Return the [X, Y] coordinate for the center point of the cell that contains the specified text.  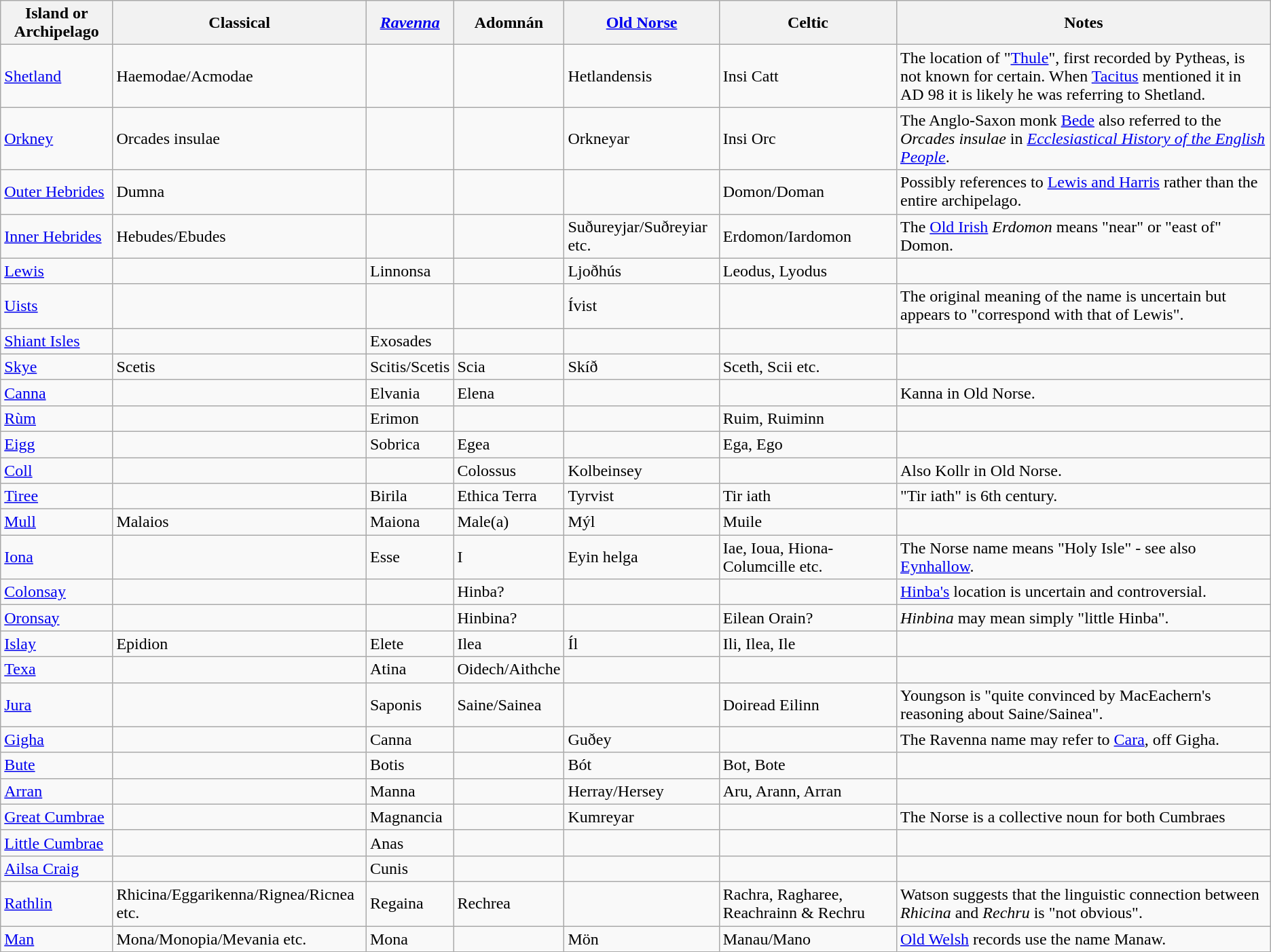
Egea [509, 444]
Erdomon/Iardomon [808, 236]
Islay [57, 644]
Shiant Isles [57, 341]
Old Norse [642, 23]
Ailsa Craig [57, 868]
Esse [409, 557]
Cunis [409, 868]
Ravenna [409, 23]
Eyin helga [642, 557]
Watson suggests that the linguistic connection between Rhicina and Rechru is "not obvious". [1084, 903]
Skye [57, 367]
Oidech/Aithche [509, 670]
Dumna [240, 191]
Eigg [57, 444]
Ljoðhús [642, 271]
Sobrica [409, 444]
Epidion [240, 644]
Ilea [509, 644]
Scitis/Scetis [409, 367]
Hetlandensis [642, 76]
Also Kollr in Old Norse. [1084, 471]
Shetland [57, 76]
Manna [409, 791]
Leodus, Lyodus [808, 271]
Mona [409, 939]
Uists [57, 306]
Tir iath [808, 496]
The Anglo-Saxon monk Bede also referred to the Orcades insulae in Ecclesiastical History of the English People. [1084, 139]
Kolbeinsey [642, 471]
Anas [409, 843]
Ívist [642, 306]
Colonsay [57, 592]
Colossus [509, 471]
Elena [509, 392]
Orkney [57, 139]
Insi Catt [808, 76]
Birila [409, 496]
Outer Hebrides [57, 191]
Little Cumbrae [57, 843]
The Old Irish Erdomon means "near" or "east of" Domon. [1084, 236]
Rechrea [509, 903]
The Norse is a collective noun for both Cumbraes [1084, 817]
Ethica Terra [509, 496]
Mona/Monopia/Mevania etc. [240, 939]
Jura [57, 705]
Adomnán [509, 23]
Erimon [409, 418]
Texa [57, 670]
Iona [57, 557]
Bute [57, 765]
Lewis [57, 271]
Ruim, Ruiminn [808, 418]
"Tir iath" is 6th century. [1084, 496]
Magnancia [409, 817]
Kumreyar [642, 817]
Rhicina/Eggarikenna/Rignea/Ricnea etc. [240, 903]
Hinba's location is uncertain and controversial. [1084, 592]
Herray/Hersey [642, 791]
Elvania [409, 392]
Atina [409, 670]
Hebudes/Ebudes [240, 236]
Hinba? [509, 592]
Orcades insulae [240, 139]
Guðey [642, 739]
Gigha [57, 739]
Bot, Bote [808, 765]
Tiree [57, 496]
Coll [57, 471]
Malaios [240, 522]
Suðureyjar/Suðreyiar etc. [642, 236]
Eilean Orain? [808, 618]
Mön [642, 939]
The Norse name means "Holy Isle" - see also Eynhallow. [1084, 557]
The Ravenna name may refer to Cara, off Gigha. [1084, 739]
Aru, Arann, Arran [808, 791]
Old Welsh records use the name Manaw. [1084, 939]
Scia [509, 367]
Maiona [409, 522]
Sceth, Scii etc. [808, 367]
Hinbina? [509, 618]
Orkneyar [642, 139]
Saine/Sainea [509, 705]
Arran [57, 791]
Exosades [409, 341]
Saponis [409, 705]
Kanna in Old Norse. [1084, 392]
Rùm [57, 418]
Inner Hebrides [57, 236]
Domon/Doman [808, 191]
Oronsay [57, 618]
Male(a) [509, 522]
Great Cumbrae [57, 817]
Rachra, Ragharee, Reachrainn & Rechru [808, 903]
Elete [409, 644]
Regaina [409, 903]
Mýl [642, 522]
Man [57, 939]
Muile [808, 522]
Island or Archipelago [57, 23]
Rathlin [57, 903]
Linnonsa [409, 271]
Skíð [642, 367]
Hinbina may mean simply "little Hinba". [1084, 618]
Possibly references to Lewis and Harris rather than the entire archipelago. [1084, 191]
Scetis [240, 367]
Notes [1084, 23]
Tyrvist [642, 496]
Celtic [808, 23]
Íl [642, 644]
Ega, Ego [808, 444]
I [509, 557]
Haemodae/Acmodae [240, 76]
Ili, Ilea, Ile [808, 644]
Youngson is "quite convinced by MacEachern's reasoning about Saine/Sainea". [1084, 705]
Doiread Eilinn [808, 705]
The original meaning of the name is uncertain but appears to "correspond with that of Lewis". [1084, 306]
Iae, Ioua, Hiona-Columcille etc. [808, 557]
Botis [409, 765]
Insi Orc [808, 139]
Bót [642, 765]
Manau/Mano [808, 939]
Mull [57, 522]
Classical [240, 23]
